Determine the (x, y) coordinate at the center of the cell enclosing the given text.  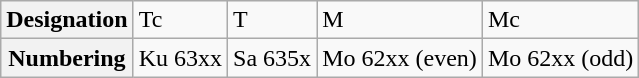
M (400, 20)
Mo 62xx (odd) (560, 58)
T (272, 20)
Sa 635x (272, 58)
Ku 63xx (180, 58)
Mc (560, 20)
Numbering (67, 58)
Designation (67, 20)
Tc (180, 20)
Mo 62xx (even) (400, 58)
